Return the [x, y] coordinate for the center point of the cell that contains the specified text.  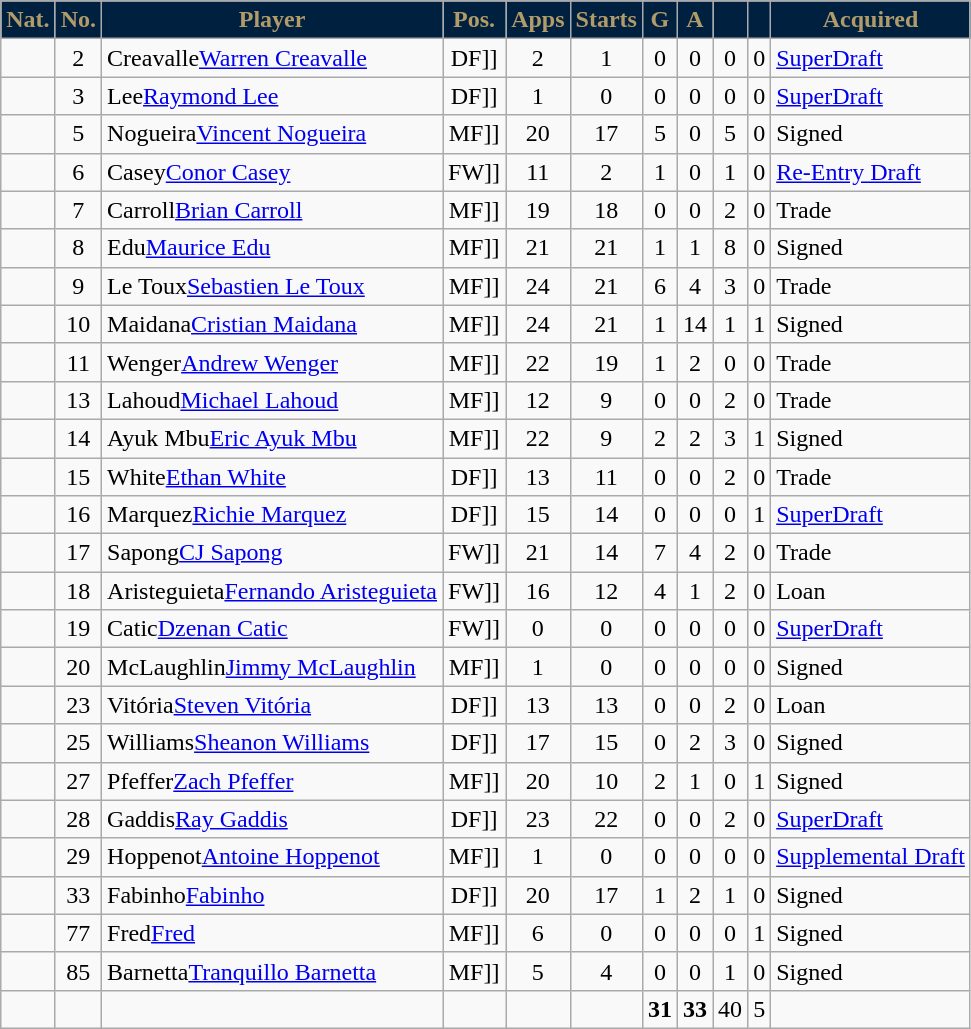
Pos. [474, 20]
No. [78, 20]
WilliamsSheanon Williams [272, 743]
EduMaurice Edu [272, 248]
SapongCJ Sapong [272, 553]
CaseyConor Casey [272, 172]
27 [78, 781]
25 [78, 743]
WhiteEthan White [272, 477]
CarrollBrian Carroll [272, 210]
Player [272, 20]
Ayuk MbuEric Ayuk Mbu [272, 438]
MaidanaCristian Maidana [272, 324]
Re-Entry Draft [871, 172]
Supplemental Draft [871, 857]
HoppenotAntoine Hoppenot [272, 857]
McLaughlinJimmy McLaughlin [272, 667]
CaticDzenan Catic [272, 629]
77 [78, 933]
40 [730, 1009]
29 [78, 857]
G [660, 20]
WengerAndrew Wenger [272, 362]
VitóriaSteven Vitória [272, 705]
CreavalleWarren Creavalle [272, 58]
GaddisRay Gaddis [272, 819]
85 [78, 971]
Nat. [28, 20]
LeeRaymond Lee [272, 96]
MarquezRichie Marquez [272, 515]
Starts [606, 20]
Acquired [871, 20]
BarnettaTranquillo Barnetta [272, 971]
NogueiraVincent Nogueira [272, 134]
Le TouxSebastien Le Toux [272, 286]
Apps [538, 20]
LahoudMichael Lahoud [272, 400]
FredFred [272, 933]
AristeguietaFernando Aristeguieta [272, 591]
31 [660, 1009]
28 [78, 819]
A [694, 20]
FabinhoFabinho [272, 895]
PfefferZach Pfeffer [272, 781]
